Find where the given text appears and provide that cell's center as [X, Y] coordinate. 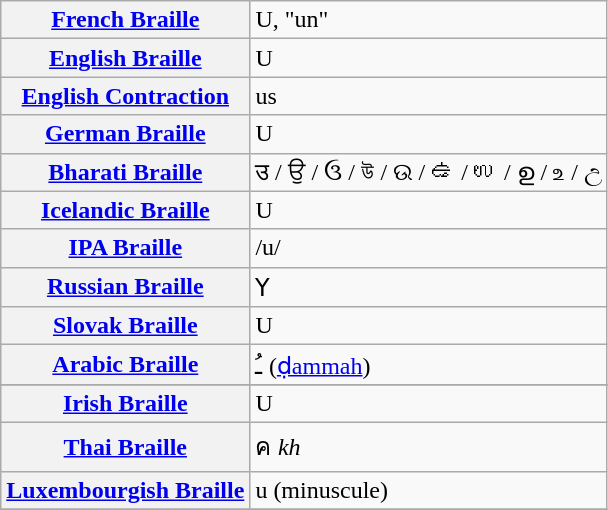
Icelandic Braille [126, 210]
English Contraction [126, 96]
Irish Braille [126, 403]
Russian Braille [126, 287]
French Braille [126, 20]
ค kh [429, 446]
U, "un" [429, 20]
Luxembourgish Braille [126, 490]
u (minuscule) [429, 490]
Bharati Braille [126, 172]
us [429, 96]
उ / ਉ / ઉ / উ / ଉ / ఉ / ಉ / ഉ / உ / උ [429, 172]
German Braille [126, 134]
Arabic Braille [126, 365]
ـُ (ḍammah) [429, 365]
Ү [429, 287]
Thai Braille [126, 446]
English Braille [126, 58]
/u/ [429, 248]
IPA Braille [126, 248]
Slovak Braille [126, 326]
